Identify which cell holds the provided text, then report its [x, y] central coordinate. 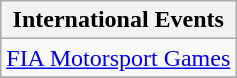
FIA Motorsport Games [118, 58]
International Events [118, 20]
